Detect which cell encompasses the target text, then output its (X, Y) center coordinate. 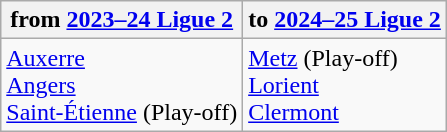
to 2024–25 Ligue 2 (345, 20)
from 2023–24 Ligue 2 (122, 20)
Metz (Play-off)LorientClermont (345, 85)
AuxerreAngersSaint-Étienne (Play-off) (122, 85)
